From the cell containing the given text, extract its center point as [x, y] coordinate. 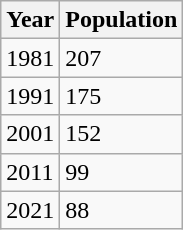
2021 [30, 210]
2001 [30, 134]
175 [122, 96]
Year [30, 20]
99 [122, 172]
152 [122, 134]
1981 [30, 58]
2011 [30, 172]
1991 [30, 96]
207 [122, 58]
88 [122, 210]
Population [122, 20]
